Return the [x, y] coordinate for the center point of the cell that contains the specified text.  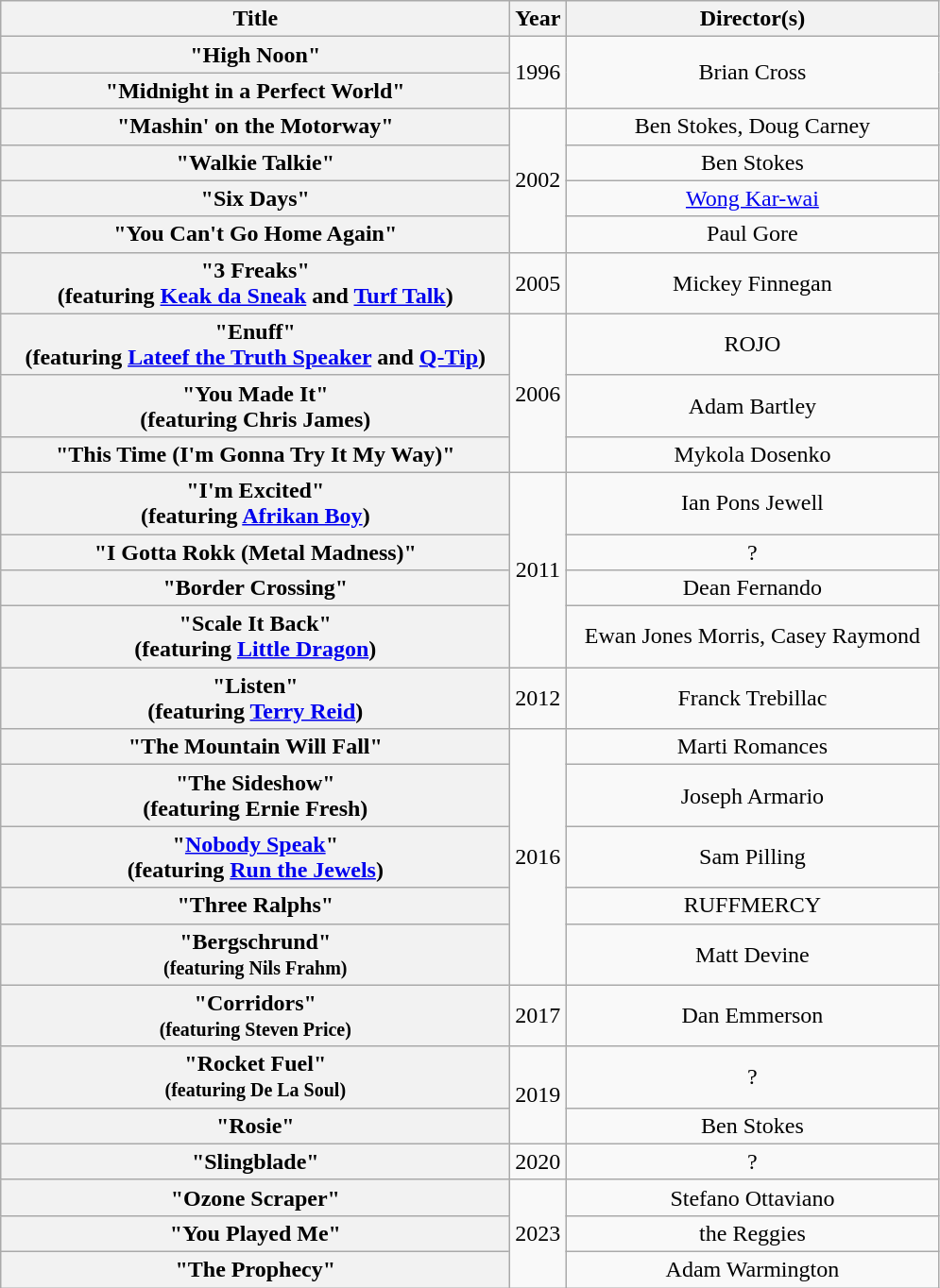
Ben Stokes, Doug Carney [752, 127]
"High Noon" [255, 55]
"Slingblade" [255, 1161]
"Nobody Speak"(featuring Run the Jewels) [255, 857]
"Rocket Fuel"(featuring De La Soul) [255, 1076]
Adam Bartley [752, 406]
Dean Fernando [752, 588]
"Six Days" [255, 198]
"You Played Me" [255, 1233]
2023 [538, 1233]
Mickey Finnegan [752, 283]
"You Can't Go Home Again" [255, 234]
"Enuff"(featuring Lateef the Truth Speaker and Q-Tip) [255, 344]
RUFFMERCY [752, 906]
Marti Romances [752, 747]
ROJO [752, 344]
2012 [538, 699]
Title [255, 19]
the Reggies [752, 1233]
"This Time (I'm Gonna Try It My Way)" [255, 454]
"3 Freaks"(featuring Keak da Sneak and Turf Talk) [255, 283]
"The Sideshow"(featuring Ernie Fresh) [255, 795]
Adam Warmington [752, 1269]
2017 [538, 1016]
Matt Devine [752, 954]
Mykola Dosenko [752, 454]
2002 [538, 180]
"The Prophecy" [255, 1269]
Stefano Ottaviano [752, 1197]
Brian Cross [752, 73]
2019 [538, 1095]
"Listen"(featuring Terry Reid) [255, 699]
Paul Gore [752, 234]
Sam Pilling [752, 857]
"Bergschrund"(featuring Nils Frahm) [255, 954]
"I Gotta Rokk (Metal Madness)" [255, 552]
Ewan Jones Morris, Casey Raymond [752, 636]
Year [538, 19]
2020 [538, 1161]
"Walkie Talkie" [255, 162]
"Midnight in a Perfect World" [255, 91]
"Corridors"(featuring Steven Price) [255, 1016]
"Scale It Back"(featuring Little Dragon) [255, 636]
Franck Trebillac [752, 699]
Ian Pons Jewell [752, 502]
2006 [538, 393]
2005 [538, 283]
"Three Ralphs" [255, 906]
Wong Kar-wai [752, 198]
"Ozone Scraper" [255, 1197]
Director(s) [752, 19]
2011 [538, 569]
"Rosie" [255, 1126]
"Mashin' on the Motorway" [255, 127]
1996 [538, 73]
"Border Crossing" [255, 588]
2016 [538, 857]
"I'm Excited"(featuring Afrikan Boy) [255, 502]
Joseph Armario [752, 795]
Dan Emmerson [752, 1016]
"You Made It"(featuring Chris James) [255, 406]
"The Mountain Will Fall" [255, 747]
